Output the [X, Y] coordinate of the center of the cell containing the given text.  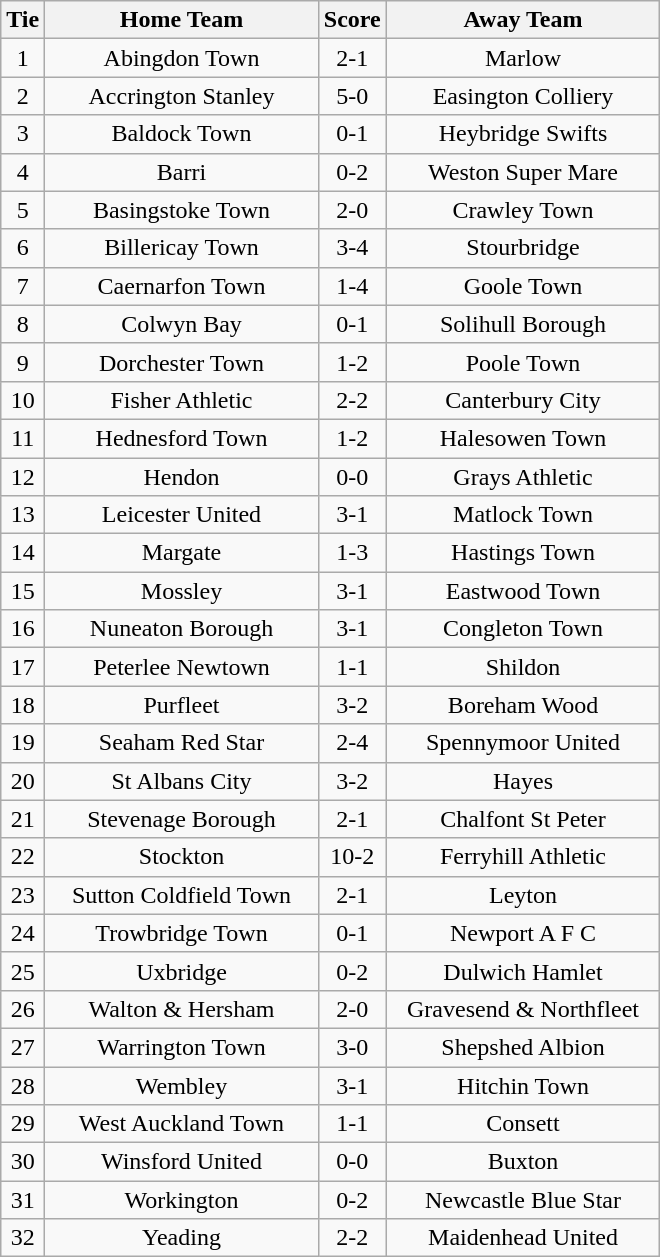
23 [23, 895]
19 [23, 743]
31 [23, 1200]
10 [23, 400]
Seaham Red Star [182, 743]
Congleton Town [523, 629]
Leicester United [182, 515]
11 [23, 438]
Halesowen Town [523, 438]
Dorchester Town [182, 362]
6 [23, 248]
29 [23, 1124]
24 [23, 933]
Ferryhill Athletic [523, 857]
27 [23, 1047]
Sutton Coldfield Town [182, 895]
1 [23, 58]
25 [23, 971]
Baldock Town [182, 134]
Weston Super Mare [523, 172]
Hednesford Town [182, 438]
Trowbridge Town [182, 933]
Poole Town [523, 362]
2-4 [352, 743]
Consett [523, 1124]
Barri [182, 172]
Away Team [523, 20]
32 [23, 1238]
26 [23, 1009]
Mossley [182, 591]
4 [23, 172]
West Auckland Town [182, 1124]
2 [23, 96]
Basingstoke Town [182, 210]
Easington Colliery [523, 96]
Warrington Town [182, 1047]
21 [23, 819]
Matlock Town [523, 515]
Grays Athletic [523, 477]
16 [23, 629]
Stockton [182, 857]
15 [23, 591]
Chalfont St Peter [523, 819]
12 [23, 477]
Winsford United [182, 1162]
1-4 [352, 286]
9 [23, 362]
5-0 [352, 96]
3 [23, 134]
5 [23, 210]
Hendon [182, 477]
3-0 [352, 1047]
Nuneaton Borough [182, 629]
Shildon [523, 667]
Maidenhead United [523, 1238]
Tie [23, 20]
Eastwood Town [523, 591]
Marlow [523, 58]
Stevenage Borough [182, 819]
30 [23, 1162]
Workington [182, 1200]
Canterbury City [523, 400]
Wembley [182, 1085]
Spennymoor United [523, 743]
Solihull Borough [523, 324]
Boreham Wood [523, 705]
Margate [182, 553]
7 [23, 286]
Abingdon Town [182, 58]
Caernarfon Town [182, 286]
Hitchin Town [523, 1085]
Home Team [182, 20]
Leyton [523, 895]
Hayes [523, 781]
Walton & Hersham [182, 1009]
18 [23, 705]
Purfleet [182, 705]
Stourbridge [523, 248]
Uxbridge [182, 971]
17 [23, 667]
Accrington Stanley [182, 96]
14 [23, 553]
Crawley Town [523, 210]
St Albans City [182, 781]
8 [23, 324]
Score [352, 20]
Gravesend & Northfleet [523, 1009]
Billericay Town [182, 248]
13 [23, 515]
Yeading [182, 1238]
Newcastle Blue Star [523, 1200]
Peterlee Newtown [182, 667]
Shepshed Albion [523, 1047]
3-4 [352, 248]
1-3 [352, 553]
Dulwich Hamlet [523, 971]
Fisher Athletic [182, 400]
28 [23, 1085]
Goole Town [523, 286]
Buxton [523, 1162]
Newport A F C [523, 933]
Colwyn Bay [182, 324]
20 [23, 781]
10-2 [352, 857]
22 [23, 857]
Hastings Town [523, 553]
Heybridge Swifts [523, 134]
